From the cell containing the given text, extract its center point as (x, y) coordinate. 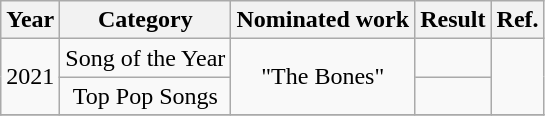
Nominated work (323, 20)
Ref. (518, 20)
"The Bones" (323, 77)
Song of the Year (146, 58)
Result (453, 20)
Year (30, 20)
Category (146, 20)
Top Pop Songs (146, 96)
2021 (30, 77)
